Scan for the cell matching the given text and deliver its (x, y) coordinate at center. 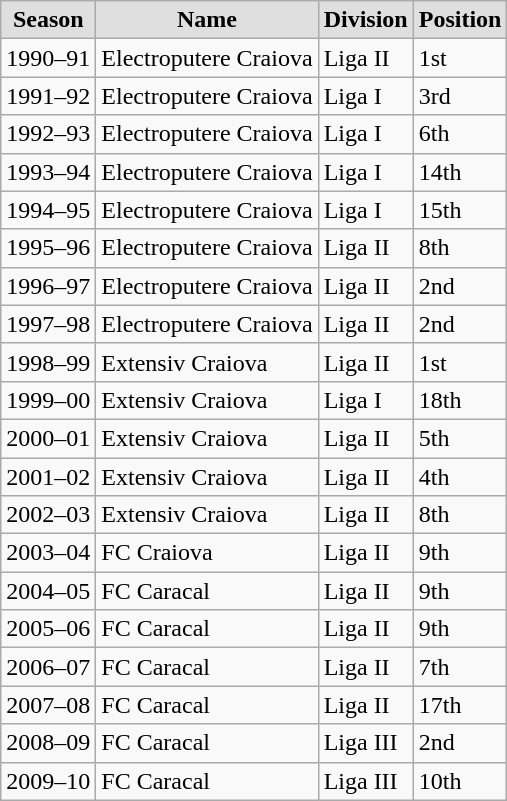
1999–00 (48, 400)
2004–05 (48, 591)
2005–06 (48, 629)
1996–97 (48, 286)
2006–07 (48, 667)
1990–91 (48, 58)
1993–94 (48, 172)
1992–93 (48, 134)
1998–99 (48, 362)
Name (207, 20)
FC Craiova (207, 553)
2009–10 (48, 781)
7th (460, 667)
18th (460, 400)
1991–92 (48, 96)
1995–96 (48, 248)
Division (366, 20)
2000–01 (48, 438)
10th (460, 781)
2008–09 (48, 743)
4th (460, 477)
15th (460, 210)
5th (460, 438)
Season (48, 20)
17th (460, 705)
Position (460, 20)
6th (460, 134)
3rd (460, 96)
2001–02 (48, 477)
1997–98 (48, 324)
1994–95 (48, 210)
2003–04 (48, 553)
2002–03 (48, 515)
14th (460, 172)
2007–08 (48, 705)
